Extract the [x, y] coordinate from the center of the cell holding the provided text.  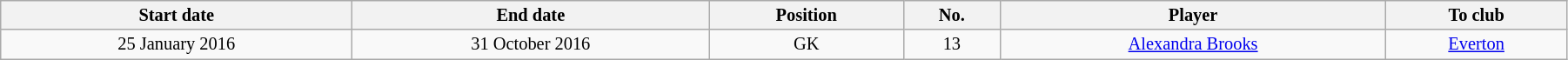
Start date [177, 15]
Everton [1477, 44]
No. [952, 15]
End date [531, 15]
Position [806, 15]
31 October 2016 [531, 44]
Player [1193, 15]
13 [952, 44]
25 January 2016 [177, 44]
To club [1477, 15]
Alexandra Brooks [1193, 44]
GK [806, 44]
